From the cell containing the given text, extract its center point as (X, Y) coordinate. 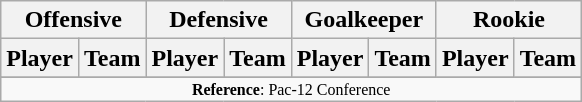
Defensive (218, 20)
Offensive (74, 20)
Goalkeeper (364, 20)
Reference: Pac-12 Conference (292, 89)
Rookie (508, 20)
